Detect which cell encompasses the target text, then output its (x, y) center coordinate. 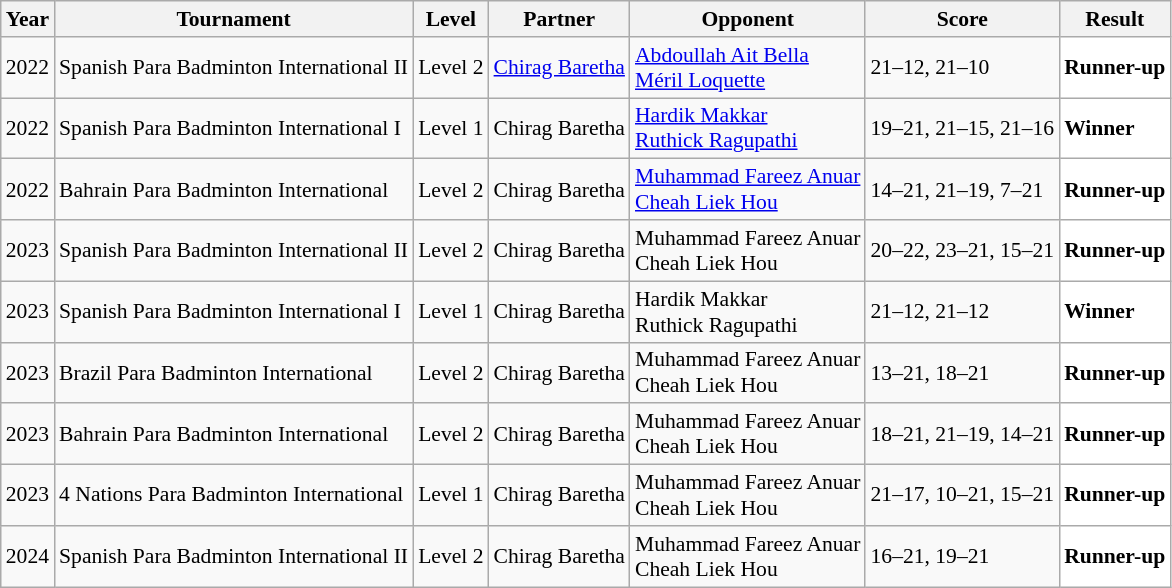
16–21, 19–21 (962, 556)
2024 (28, 556)
Brazil Para Badminton International (234, 372)
Partner (560, 19)
Result (1114, 19)
Year (28, 19)
Tournament (234, 19)
21–17, 10–21, 15–21 (962, 496)
Level (450, 19)
Abdoullah Ait Bella Méril Loquette (748, 68)
21–12, 21–12 (962, 312)
Score (962, 19)
20–22, 23–21, 15–21 (962, 250)
13–21, 18–21 (962, 372)
Opponent (748, 19)
4 Nations Para Badminton International (234, 496)
18–21, 21–19, 14–21 (962, 434)
19–21, 21–15, 21–16 (962, 128)
14–21, 21–19, 7–21 (962, 190)
21–12, 21–10 (962, 68)
